Pinpoint the cell where the given text exists, returning its (X, Y) midpoint coordinate. 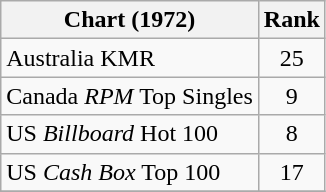
US Cash Box Top 100 (130, 172)
Canada RPM Top Singles (130, 96)
17 (292, 172)
9 (292, 96)
US Billboard Hot 100 (130, 134)
Rank (292, 20)
Chart (1972) (130, 20)
Australia KMR (130, 58)
8 (292, 134)
25 (292, 58)
